Locate the cell with the specified text and output its [X, Y] center coordinate. 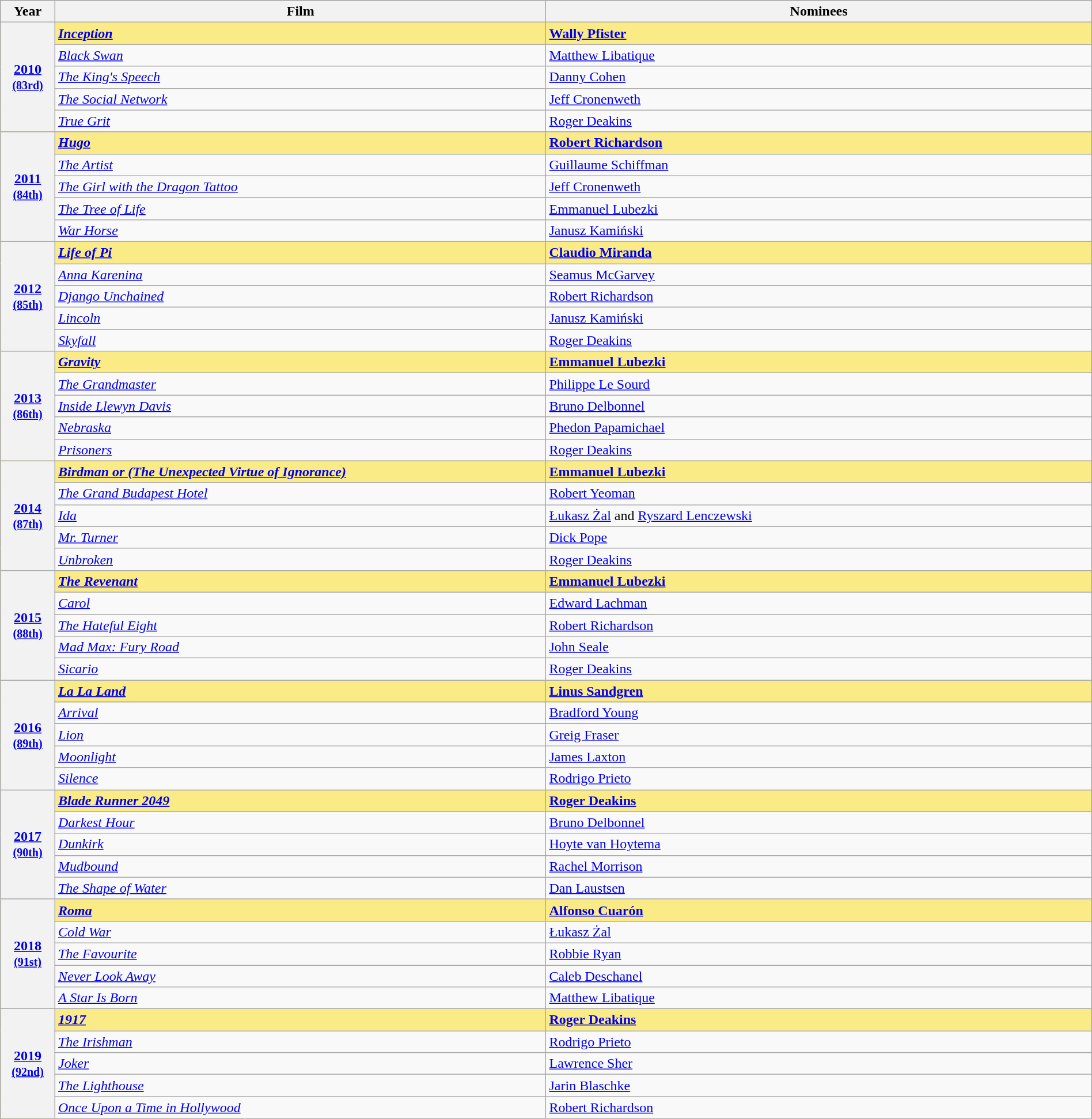
Roma [301, 910]
The Irishman [301, 1042]
Life of Pi [301, 252]
Unbroken [301, 559]
Year [28, 12]
2014(87th) [28, 515]
2017(90th) [28, 844]
Hoyte van Hoytema [819, 844]
Mr. Turner [301, 537]
The Girl with the Dragon Tattoo [301, 187]
Nominees [819, 12]
Dick Pope [819, 537]
Hugo [301, 143]
The Social Network [301, 99]
The Hateful Eight [301, 625]
Sicario [301, 669]
Greig Fraser [819, 735]
Edward Lachman [819, 603]
2018(91st) [28, 954]
Blade Runner 2049 [301, 801]
Once Upon a Time in Hollywood [301, 1107]
The Grandmaster [301, 384]
Carol [301, 603]
Skyfall [301, 340]
War Horse [301, 230]
The Shape of Water [301, 888]
Dunkirk [301, 844]
Lawrence Sher [819, 1064]
The Favourite [301, 954]
John Seale [819, 647]
James Laxton [819, 757]
Claudio Miranda [819, 252]
Prisoners [301, 450]
Lion [301, 735]
Seamus McGarvey [819, 275]
Danny Cohen [819, 77]
Darkest Hour [301, 822]
Film [301, 12]
Joker [301, 1064]
Cold War [301, 932]
2016(89th) [28, 735]
The Lighthouse [301, 1086]
Lincoln [301, 318]
Mudbound [301, 866]
Linus Sandgren [819, 691]
The Revenant [301, 581]
Inside Llewyn Davis [301, 406]
2013(86th) [28, 406]
Silence [301, 779]
Anna Karenina [301, 275]
Robbie Ryan [819, 954]
Gravity [301, 362]
Black Swan [301, 55]
Nebraska [301, 428]
2011(84th) [28, 187]
2012(85th) [28, 296]
Robert Yeoman [819, 494]
Wally Pfister [819, 33]
1917 [301, 1020]
Philippe Le Sourd [819, 384]
Arrival [301, 713]
Phedon Papamichael [819, 428]
The Tree of Life [301, 208]
Django Unchained [301, 297]
Jarin Blaschke [819, 1086]
Guillaume Schiffman [819, 165]
Rachel Morrison [819, 866]
2019(92nd) [28, 1064]
Moonlight [301, 757]
True Grit [301, 121]
Never Look Away [301, 976]
2015(88th) [28, 625]
Ida [301, 515]
Birdman or (The Unexpected Virtue of Ignorance) [301, 472]
Alfonso Cuarón [819, 910]
La La Land [301, 691]
Caleb Deschanel [819, 976]
The King's Speech [301, 77]
2010(83rd) [28, 77]
Inception [301, 33]
The Artist [301, 165]
Dan Laustsen [819, 888]
Mad Max: Fury Road [301, 647]
Łukasz Żal and Ryszard Lenczewski [819, 515]
Bradford Young [819, 713]
The Grand Budapest Hotel [301, 494]
A Star Is Born [301, 998]
Łukasz Żal [819, 932]
